Return [x, y] of the center of cell containing provided text 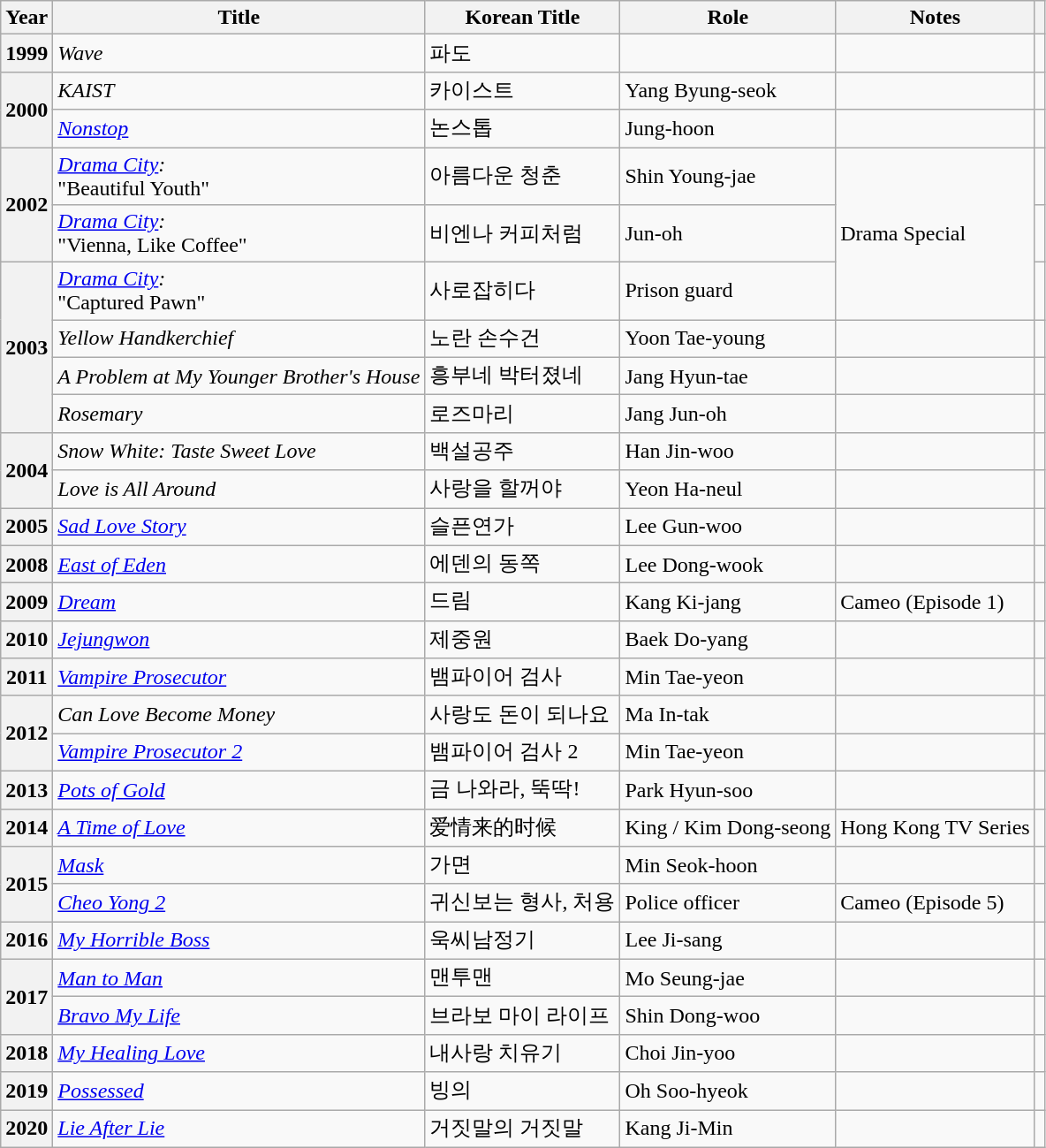
Ma In-tak [728, 714]
Love is All Around [239, 490]
뱀파이어 검사 2 [523, 753]
Choi Jin-yoo [728, 1053]
Cameo (Episode 1) [936, 603]
Bravo My Life [239, 1016]
2012 [27, 734]
가면 [523, 866]
Vampire Prosecutor 2 [239, 753]
East of Eden [239, 564]
Man to Man [239, 977]
Lee Ji-sang [728, 940]
Nonstop [239, 129]
Cameo (Episode 5) [936, 903]
Lie After Lie [239, 1129]
2004 [27, 470]
2017 [27, 997]
Role [728, 18]
2016 [27, 940]
2014 [27, 827]
Jang Jun-oh [728, 414]
My Healing Love [239, 1053]
2010 [27, 640]
Mask [239, 866]
Hong Kong TV Series [936, 827]
My Horrible Boss [239, 940]
Yoon Tae-young [728, 339]
드림 [523, 603]
2005 [27, 527]
Jejungwon [239, 640]
Pots of Gold [239, 790]
Kang Ji-Min [728, 1129]
Dream [239, 603]
사랑도 돈이 되나요 [523, 714]
사랑을 할꺼야 [523, 490]
Oh Soo-hyeok [728, 1091]
카이스트 [523, 90]
King / Kim Dong-seong [728, 827]
爱情来的时候 [523, 827]
Kang Ki-jang [728, 603]
KAIST [239, 90]
2000 [27, 110]
Baek Do-yang [728, 640]
Shin Dong-woo [728, 1016]
Mo Seung-jae [728, 977]
논스톱 [523, 129]
Drama City:"Captured Pawn" [239, 292]
Possessed [239, 1091]
Min Seok-hoon [728, 866]
사로잡히다 [523, 292]
거짓말의 거짓말 [523, 1129]
비엔나 커피처럼 [523, 233]
2013 [27, 790]
Drama City:"Vienna, Like Coffee" [239, 233]
2008 [27, 564]
Wave [239, 53]
2019 [27, 1091]
Lee Gun-woo [728, 527]
2020 [27, 1129]
2018 [27, 1053]
Yeon Ha-neul [728, 490]
로즈마리 [523, 414]
금 나와라, 뚝딱! [523, 790]
2003 [27, 348]
Korean Title [523, 18]
Year [27, 18]
Jung-hoon [728, 129]
Park Hyun-soo [728, 790]
귀신보는 형사, 처용 [523, 903]
Title [239, 18]
1999 [27, 53]
2015 [27, 884]
Rosemary [239, 414]
Drama City:"Beautiful Youth" [239, 175]
Shin Young-jae [728, 175]
슬픈연가 [523, 527]
백설공주 [523, 451]
욱씨남정기 [523, 940]
Vampire Prosecutor [239, 677]
Yellow Handkerchief [239, 339]
Notes [936, 18]
Han Jin-woo [728, 451]
Prison guard [728, 292]
A Problem at My Younger Brother's House [239, 376]
Police officer [728, 903]
Sad Love Story [239, 527]
에덴의 동쪽 [523, 564]
Jun-oh [728, 233]
A Time of Love [239, 827]
2009 [27, 603]
브라보 마이 라이프 [523, 1016]
빙의 [523, 1091]
파도 [523, 53]
Lee Dong-wook [728, 564]
2002 [27, 204]
뱀파이어 검사 [523, 677]
Jang Hyun-tae [728, 376]
Yang Byung-seok [728, 90]
아름다운 청춘 [523, 175]
Can Love Become Money [239, 714]
Cheo Yong 2 [239, 903]
내사랑 치유기 [523, 1053]
제중원 [523, 640]
맨투맨 [523, 977]
2011 [27, 677]
노란 손수건 [523, 339]
Snow White: Taste Sweet Love [239, 451]
Drama Special [936, 233]
흥부네 박터졌네 [523, 376]
